Return (X, Y) of the center of cell containing provided text 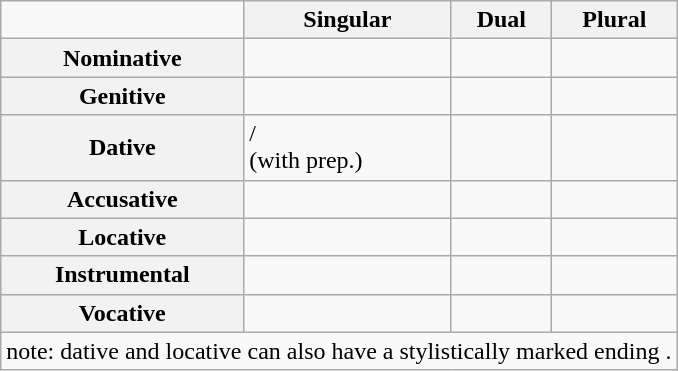
Dative (122, 148)
Locative (122, 237)
Genitive (122, 96)
Dual (502, 20)
Accusative (122, 199)
Plural (614, 20)
Instrumental (122, 275)
Nominative (122, 58)
Singular (348, 20)
note: dative and locative can also have a stylistically marked ending . (339, 351)
Vocative (122, 313)
/ (with prep.) (348, 148)
